Locate the cell with the specified text and output its [X, Y] center coordinate. 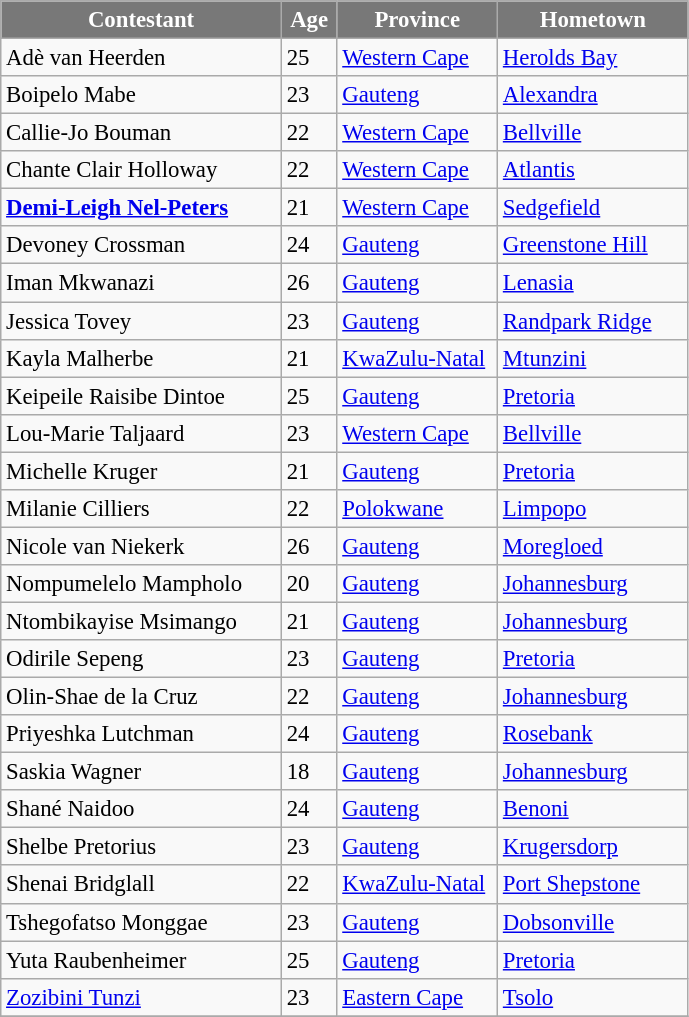
Odirile Sepeng [142, 659]
Contestant [142, 20]
Nicole van Niekerk [142, 546]
Randpark Ridge [594, 321]
Polokwane [418, 509]
18 [309, 772]
Lenasia [594, 283]
Age [309, 20]
Shané Naidoo [142, 809]
Kayla Malherbe [142, 358]
Mtunzini [594, 358]
Chante Clair Holloway [142, 170]
Ntombikayise Msimango [142, 621]
Atlantis [594, 170]
Michelle Kruger [142, 471]
20 [309, 584]
Shenai Bridglall [142, 885]
Callie-Jo Bouman [142, 133]
Keipeile Raisibe Dintoe [142, 396]
Tsolo [594, 997]
Krugersdorp [594, 847]
Sedgefield [594, 208]
Tshegofatso Monggae [142, 922]
Limpopo [594, 509]
Lou-Marie Taljaard [142, 433]
Dobsonville [594, 922]
Yuta Raubenheimer [142, 960]
Saskia Wagner [142, 772]
Adè van Heerden [142, 58]
Devoney Crossman [142, 245]
Shelbe Pretorius [142, 847]
Olin-Shae de la Cruz [142, 697]
Province [418, 20]
Herolds Bay [594, 58]
Jessica Tovey [142, 321]
Iman Mkwanazi [142, 283]
Nompumelelo Mampholo [142, 584]
Boipelo Mabe [142, 95]
Zozibini Tunzi [142, 997]
Milanie Cilliers [142, 509]
Hometown [594, 20]
Greenstone Hill [594, 245]
Port Shepstone [594, 885]
Moregloed [594, 546]
Alexandra [594, 95]
Eastern Cape [418, 997]
Rosebank [594, 734]
Demi-Leigh Nel-Peters [142, 208]
Benoni [594, 809]
Priyeshka Lutchman [142, 734]
